Detect which cell encompasses the target text, then output its (X, Y) center coordinate. 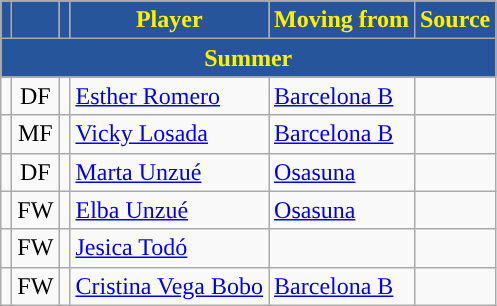
Esther Romero (170, 96)
Vicky Losada (170, 134)
Player (170, 20)
Elba Unzué (170, 210)
Summer (248, 58)
Jesica Todó (170, 248)
Moving from (342, 20)
MF (36, 134)
Cristina Vega Bobo (170, 286)
Marta Unzué (170, 172)
Source (454, 20)
